For the text-containing cell, return its midpoint in (X, Y) coordinate format. 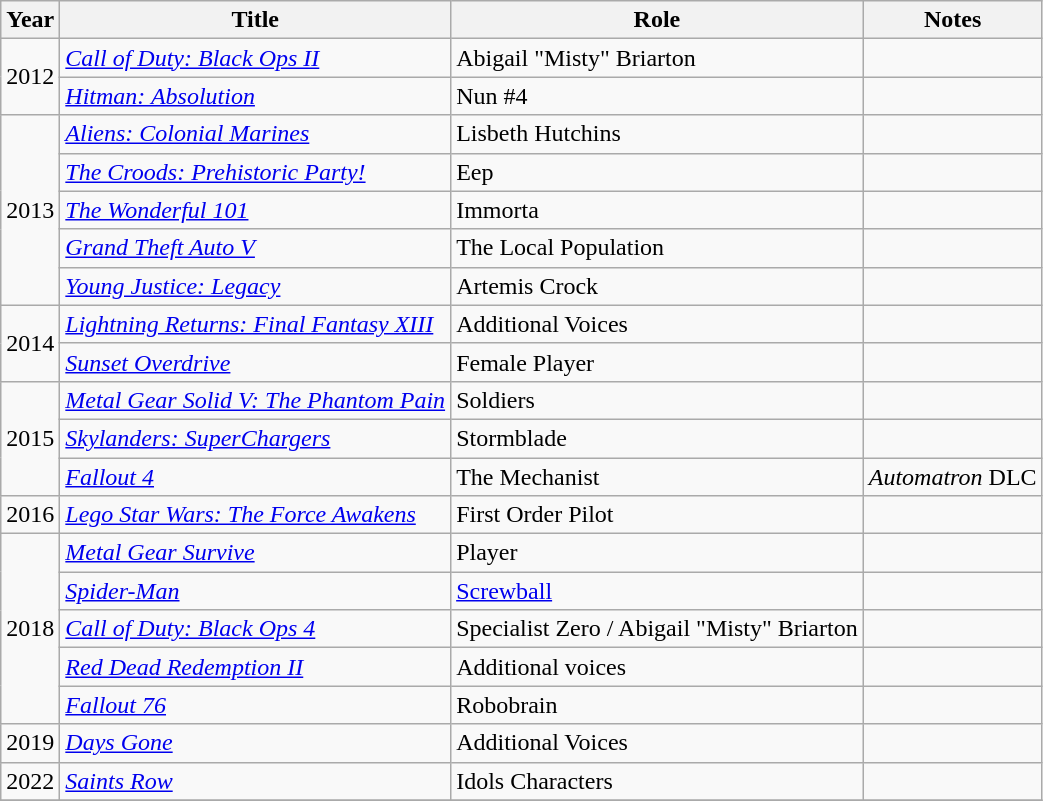
Abigail "Misty" Briarton (658, 58)
Artemis Crock (658, 286)
Fallout 76 (256, 705)
Specialist Zero / Abigail "Misty" Briarton (658, 629)
Aliens: Colonial Marines (256, 134)
The Wonderful 101 (256, 210)
Notes (952, 20)
Stormblade (658, 438)
Lisbeth Hutchins (658, 134)
Player (658, 553)
Eep (658, 172)
First Order Pilot (658, 515)
Year (30, 20)
2016 (30, 515)
2012 (30, 77)
Red Dead Redemption II (256, 667)
Role (658, 20)
Sunset Overdrive (256, 362)
The Mechanist (658, 477)
2019 (30, 743)
Spider-Man (256, 591)
Lego Star Wars: The Force Awakens (256, 515)
Additional voices (658, 667)
2013 (30, 210)
Nun #4 (658, 96)
The Croods: Prehistoric Party! (256, 172)
2014 (30, 343)
Robobrain (658, 705)
Call of Duty: Black Ops II (256, 58)
Young Justice: Legacy (256, 286)
Female Player (658, 362)
Grand Theft Auto V (256, 248)
Days Gone (256, 743)
The Local Population (658, 248)
Title (256, 20)
Fallout 4 (256, 477)
Saints Row (256, 781)
Call of Duty: Black Ops 4 (256, 629)
Soldiers (658, 400)
2018 (30, 629)
Lightning Returns: Final Fantasy XIII (256, 324)
Idols Characters (658, 781)
Screwball (658, 591)
2022 (30, 781)
Skylanders: SuperChargers (256, 438)
2015 (30, 438)
Immorta (658, 210)
Metal Gear Solid V: The Phantom Pain (256, 400)
Metal Gear Survive (256, 553)
Automatron DLC (952, 477)
Hitman: Absolution (256, 96)
